Pinpoint the cell where the given text exists, returning its [X, Y] midpoint coordinate. 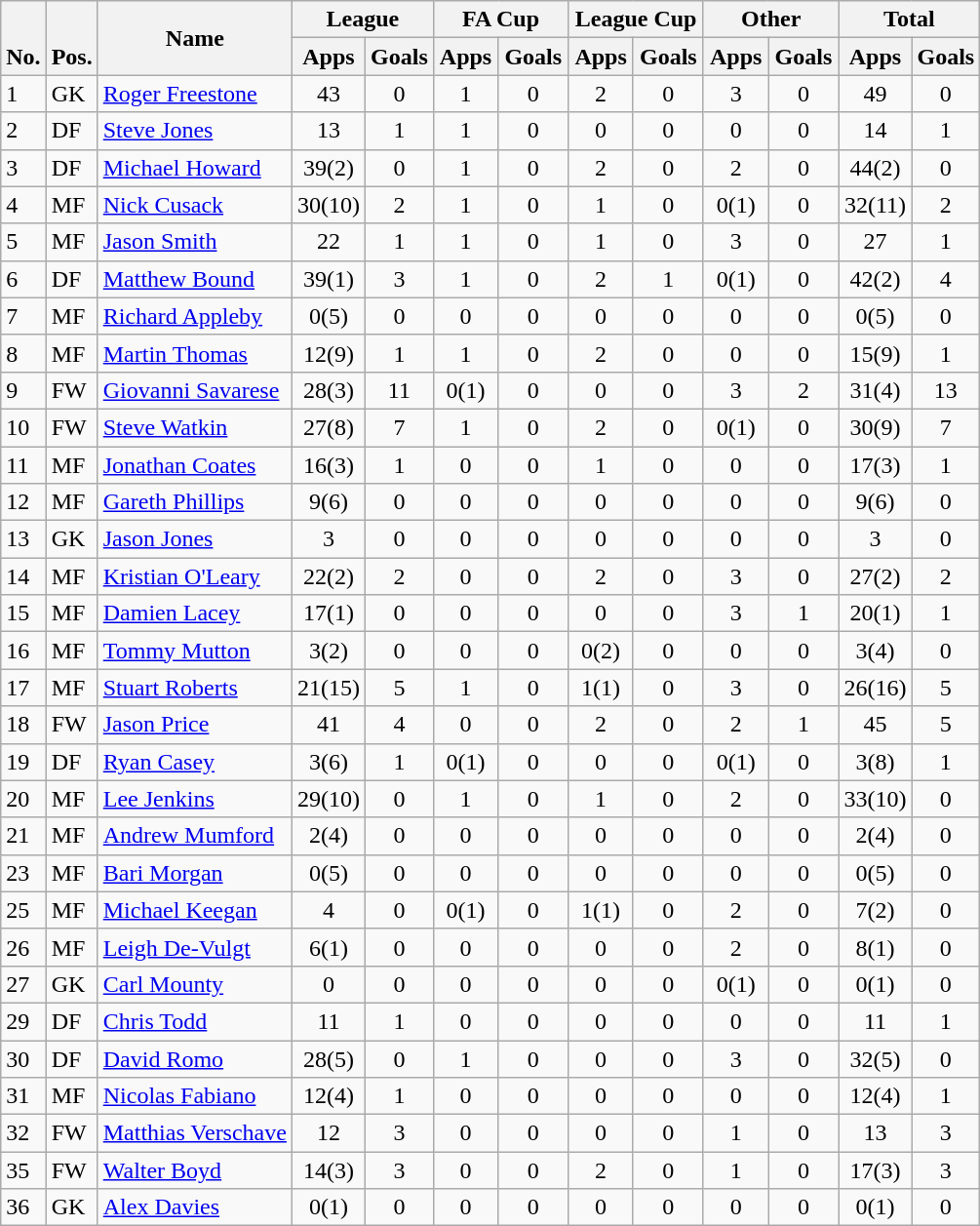
Michael Keegan [195, 910]
29(10) [328, 799]
10 [23, 427]
27(2) [876, 576]
18 [23, 725]
8(1) [876, 947]
20(1) [876, 613]
42(2) [876, 279]
Gareth Phillips [195, 502]
League [363, 20]
0(2) [601, 651]
17 [23, 688]
25 [23, 910]
31(4) [876, 390]
Kristian O'Leary [195, 576]
Chris Todd [195, 1021]
Steve Watkin [195, 427]
49 [876, 94]
Total [909, 20]
15 [23, 613]
21(15) [328, 688]
22 [328, 242]
Richard Appleby [195, 316]
14(3) [328, 1170]
Matthias Verschave [195, 1133]
Name [195, 38]
43 [328, 94]
26 [23, 947]
19 [23, 762]
Other [770, 20]
Stuart Roberts [195, 688]
Martin Thomas [195, 353]
Carl Mounty [195, 984]
Pos. [72, 38]
3(8) [876, 762]
28(5) [328, 1058]
22(2) [328, 576]
Jason Price [195, 725]
Damien Lacey [195, 613]
Matthew Bound [195, 279]
8 [23, 353]
League Cup [636, 20]
32(11) [876, 205]
Steve Jones [195, 131]
Leigh De-Vulgt [195, 947]
3(6) [328, 762]
39(2) [328, 168]
27(8) [328, 427]
Giovanni Savarese [195, 390]
32(5) [876, 1058]
Andrew Mumford [195, 836]
15(9) [876, 353]
Jason Jones [195, 539]
David Romo [195, 1058]
Nick Cusack [195, 205]
3(4) [876, 651]
6(1) [328, 947]
Alex Davies [195, 1207]
3(2) [328, 651]
41 [328, 725]
32 [23, 1133]
Walter Boyd [195, 1170]
16 [23, 651]
33(10) [876, 799]
Ryan Casey [195, 762]
7(2) [876, 910]
36 [23, 1207]
39(1) [328, 279]
28(3) [328, 390]
Lee Jenkins [195, 799]
35 [23, 1170]
44(2) [876, 168]
Michael Howard [195, 168]
Nicolas Fabiano [195, 1096]
Bari Morgan [195, 873]
Roger Freestone [195, 94]
FA Cup [501, 20]
Tommy Mutton [195, 651]
17(1) [328, 613]
45 [876, 725]
26(16) [876, 688]
Jonathan Coates [195, 465]
21 [23, 836]
23 [23, 873]
30 [23, 1058]
16(3) [328, 465]
9 [23, 390]
29 [23, 1021]
12(9) [328, 353]
6 [23, 279]
30(9) [876, 427]
30(10) [328, 205]
No. [23, 38]
31 [23, 1096]
20 [23, 799]
Jason Smith [195, 242]
